Extract the [X, Y] coordinate from the center of the cell holding the provided text.  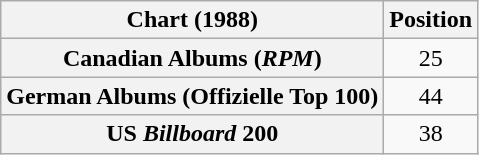
US Billboard 200 [192, 134]
Position [431, 20]
Canadian Albums (RPM) [192, 58]
44 [431, 96]
German Albums (Offizielle Top 100) [192, 96]
25 [431, 58]
Chart (1988) [192, 20]
38 [431, 134]
